Detect which cell encompasses the target text, then output its (x, y) center coordinate. 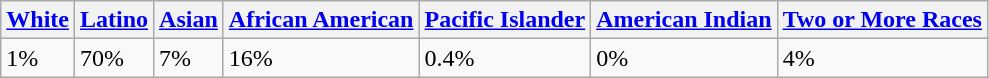
Pacific Islander (505, 20)
Latino (114, 20)
0% (684, 58)
16% (321, 58)
African American (321, 20)
7% (189, 58)
Asian (189, 20)
White (38, 20)
American Indian (684, 20)
0.4% (505, 58)
Two or More Races (882, 20)
70% (114, 58)
4% (882, 58)
1% (38, 58)
